For the text-containing cell, return its midpoint in [X, Y] coordinate format. 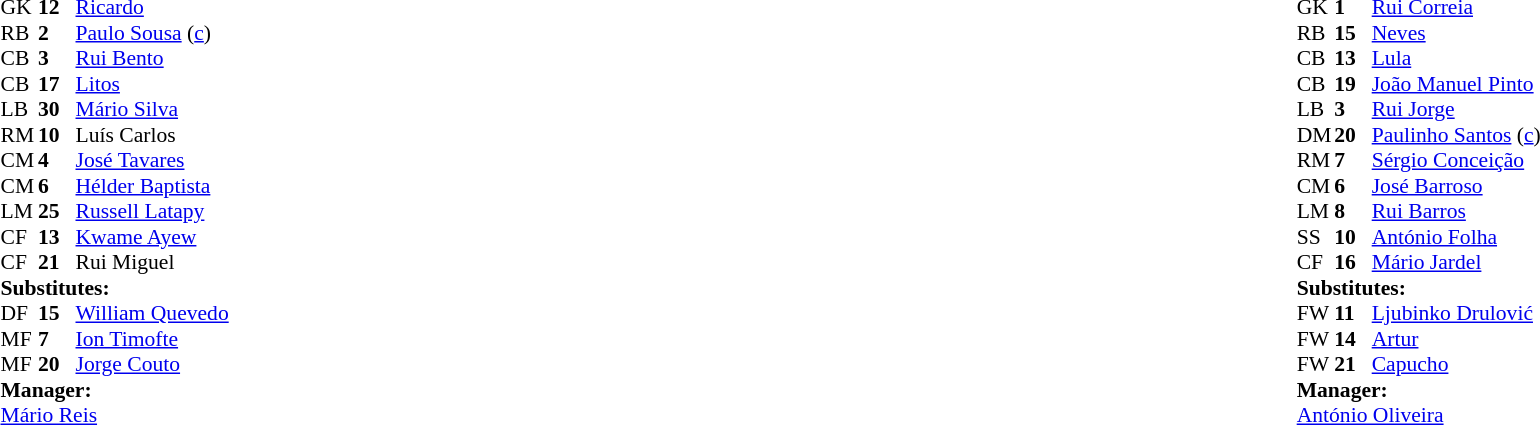
8 [1353, 211]
Rui Miguel [152, 263]
25 [57, 211]
Mário Silva [152, 109]
Paulo Sousa (c) [152, 33]
4 [57, 161]
11 [1353, 313]
30 [57, 109]
Hélder Baptista [152, 186]
14 [1353, 339]
William Quevedo [152, 313]
Luís Carlos [152, 135]
Ion Timofte [152, 339]
19 [1353, 84]
2 [57, 33]
Kwame Ayew [152, 237]
Russell Latapy [152, 211]
Rui Bento [152, 59]
José Tavares [152, 161]
Litos [152, 84]
DF [19, 313]
Jorge Couto [152, 365]
DM [1316, 135]
17 [57, 84]
16 [1353, 263]
Manager: [114, 390]
Substitutes: [114, 288]
SS [1316, 237]
